Find where the given text appears and provide that cell's center as [X, Y] coordinate. 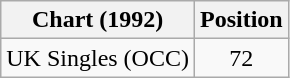
Position [241, 20]
72 [241, 58]
Chart (1992) [98, 20]
UK Singles (OCC) [98, 58]
